Locate the cell with the specified text and output its (X, Y) center coordinate. 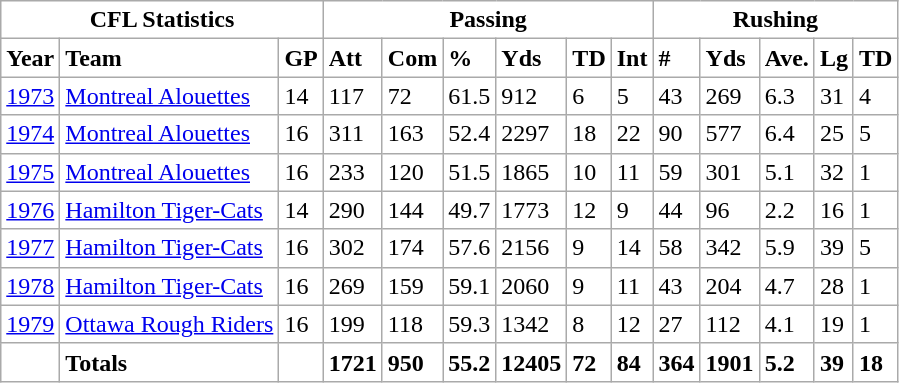
342 (730, 248)
199 (352, 324)
58 (676, 248)
311 (352, 134)
117 (352, 96)
27 (676, 324)
Ottawa Rough Riders (170, 324)
61.5 (470, 96)
112 (730, 324)
44 (676, 210)
118 (412, 324)
Team (170, 58)
950 (412, 362)
1901 (730, 362)
302 (352, 248)
2297 (532, 134)
25 (834, 134)
51.5 (470, 172)
Year (30, 58)
84 (632, 362)
301 (730, 172)
CFL Statistics (162, 20)
2060 (532, 286)
96 (730, 210)
12405 (532, 362)
59.1 (470, 286)
Rushing (776, 20)
4 (875, 96)
6.3 (786, 96)
290 (352, 210)
Com (412, 58)
10 (589, 172)
5.9 (786, 248)
577 (730, 134)
1721 (352, 362)
GP (301, 58)
5.1 (786, 172)
Att (352, 58)
Passing (488, 20)
912 (532, 96)
22 (632, 134)
59 (676, 172)
144 (412, 210)
32 (834, 172)
204 (730, 286)
19 (834, 324)
52.4 (470, 134)
1979 (30, 324)
90 (676, 134)
6 (589, 96)
4.7 (786, 286)
120 (412, 172)
Totals (170, 362)
1978 (30, 286)
% (470, 58)
1977 (30, 248)
163 (412, 134)
1865 (532, 172)
174 (412, 248)
364 (676, 362)
# (676, 58)
1773 (532, 210)
28 (834, 286)
59.3 (470, 324)
2156 (532, 248)
1973 (30, 96)
1974 (30, 134)
8 (589, 324)
Lg (834, 58)
2.2 (786, 210)
6.4 (786, 134)
31 (834, 96)
159 (412, 286)
5.2 (786, 362)
233 (352, 172)
Int (632, 58)
1342 (532, 324)
49.7 (470, 210)
1976 (30, 210)
4.1 (786, 324)
1975 (30, 172)
55.2 (470, 362)
57.6 (470, 248)
Ave. (786, 58)
